Determine the [X, Y] coordinate at the center of the cell enclosing the given text.  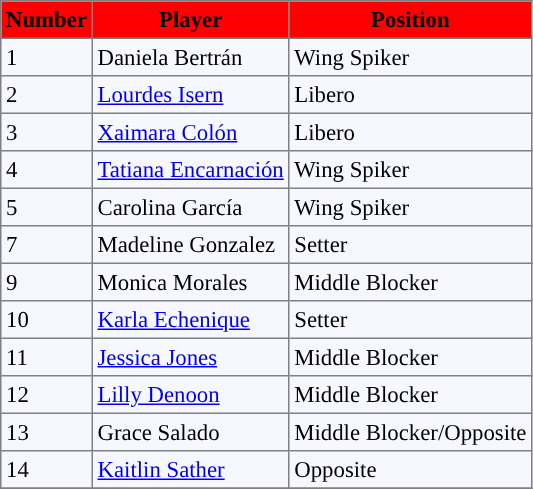
3 [47, 132]
Tatiana Encarnación [190, 170]
13 [47, 432]
Daniela Bertrán [190, 57]
Grace Salado [190, 432]
11 [47, 357]
Number [47, 20]
Monica Morales [190, 282]
Madeline Gonzalez [190, 245]
Position [410, 20]
Middle Blocker/Opposite [410, 432]
9 [47, 282]
4 [47, 170]
Xaimara Colón [190, 132]
Karla Echenique [190, 320]
10 [47, 320]
Opposite [410, 470]
2 [47, 95]
Kaitlin Sather [190, 470]
Carolina García [190, 207]
14 [47, 470]
12 [47, 395]
Player [190, 20]
5 [47, 207]
1 [47, 57]
7 [47, 245]
Lourdes Isern [190, 95]
Lilly Denoon [190, 395]
Jessica Jones [190, 357]
